Pinpoint the cell where the given text exists, returning its (X, Y) midpoint coordinate. 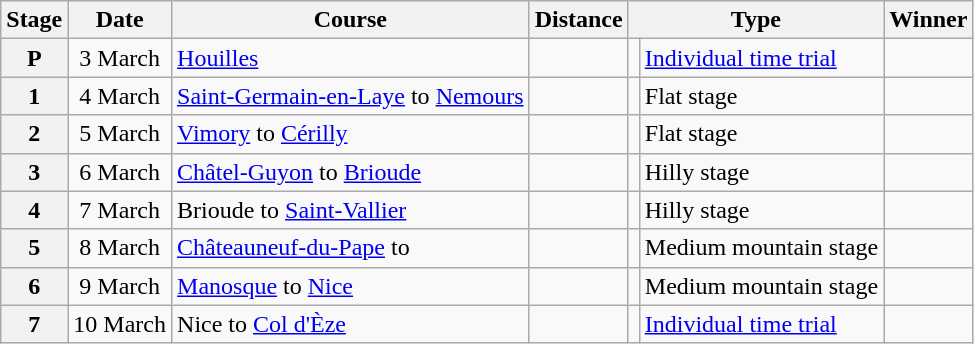
4 (34, 210)
Brioude to Saint-Vallier (351, 210)
Châtel-Guyon to Brioude (351, 172)
2 (34, 134)
1 (34, 96)
Winner (928, 20)
4 March (120, 96)
7 (34, 324)
Course (351, 20)
5 (34, 248)
Date (120, 20)
Saint-Germain-en-Laye to Nemours (351, 96)
Distance (578, 20)
9 March (120, 286)
5 March (120, 134)
6 March (120, 172)
10 March (120, 324)
6 (34, 286)
Type (756, 20)
Stage (34, 20)
Nice to Col d'Èze (351, 324)
Vimory to Cérilly (351, 134)
7 March (120, 210)
Manosque to Nice (351, 286)
Houilles (351, 58)
3 (34, 172)
3 March (120, 58)
Châteauneuf-du-Pape to (351, 248)
P (34, 58)
8 March (120, 248)
